Provide the (X, Y) coordinate of the cell's center where the given text is located.  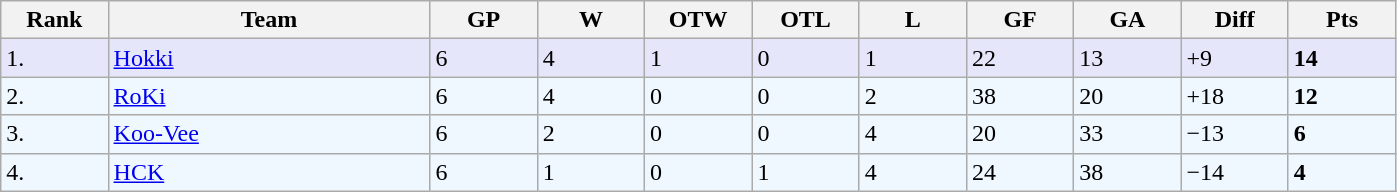
Pts (1342, 20)
GP (484, 20)
13 (1128, 58)
GF (1020, 20)
GA (1128, 20)
OTW (698, 20)
Hokki (269, 58)
+18 (1234, 96)
HCK (269, 172)
1. (54, 58)
Koo-Vee (269, 134)
W (590, 20)
RoKi (269, 96)
Rank (54, 20)
+9 (1234, 58)
OTL (806, 20)
L (912, 20)
Diff (1234, 20)
12 (1342, 96)
2. (54, 96)
22 (1020, 58)
3. (54, 134)
14 (1342, 58)
24 (1020, 172)
33 (1128, 134)
Team (269, 20)
−14 (1234, 172)
4. (54, 172)
−13 (1234, 134)
